From the cell containing the given text, extract its center point as (x, y) coordinate. 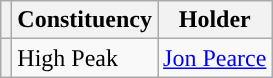
High Peak (85, 58)
Holder (215, 20)
Constituency (85, 20)
Jon Pearce (215, 58)
